Identify which cell holds the provided text, then report its [X, Y] central coordinate. 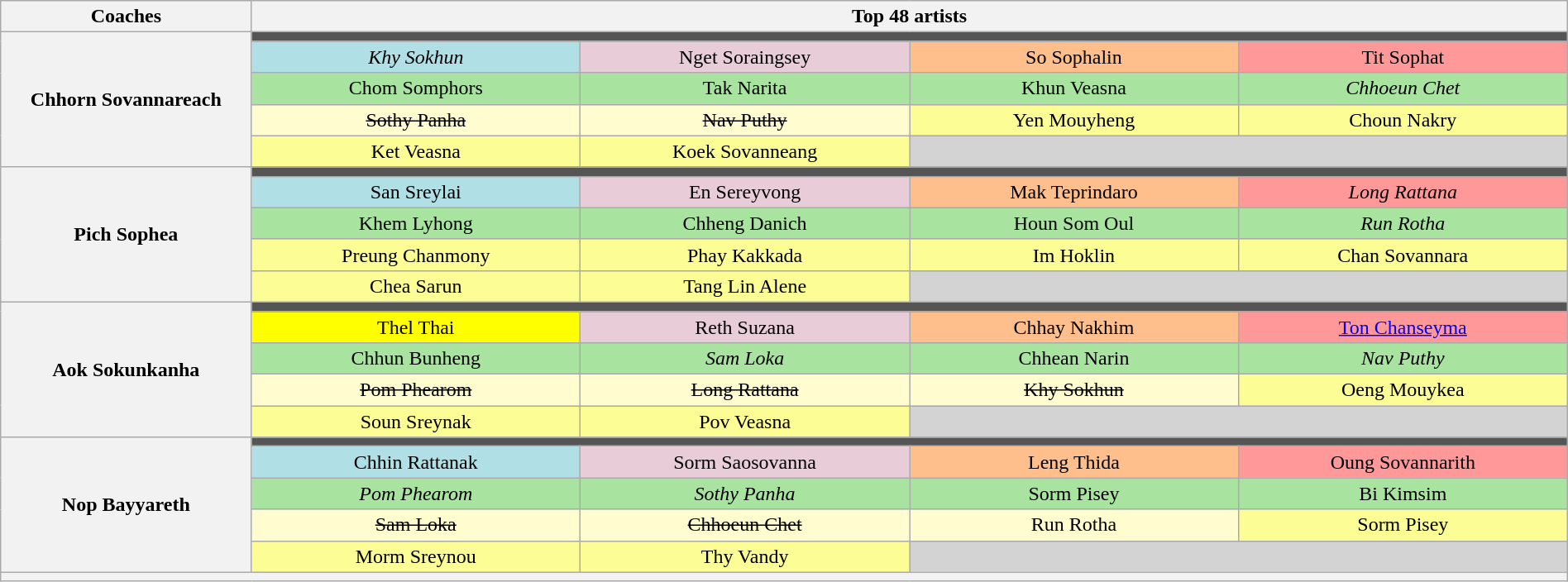
Khun Veasna [1074, 88]
Oung Sovannarith [1403, 462]
Reth Suzana [745, 327]
Chan Sovannara [1403, 255]
Pov Veasna [745, 422]
Chhay Nakhim [1074, 327]
Aok Sokunkanha [126, 369]
Choun Nakry [1403, 120]
Chhorn Sovannareach [126, 99]
Nop Bayyareth [126, 504]
Morm Sreynou [416, 556]
Yen Mouyheng [1074, 120]
Pich Sophea [126, 235]
Preung Chanmony [416, 255]
Thy Vandy [745, 556]
Tit Sophat [1403, 57]
Leng Thida [1074, 462]
Chhin Rattanak [416, 462]
Thel Thai [416, 327]
Houn Som Oul [1074, 223]
Top 48 artists [910, 17]
Mak Teprindaro [1074, 192]
Tak Narita [745, 88]
Tang Lin Alene [745, 286]
Chhun Bunheng [416, 359]
Soun Sreynak [416, 422]
Ton Chanseyma [1403, 327]
Coaches [126, 17]
Chom Somphors [416, 88]
Koek Sovanneang [745, 151]
Im Hoklin [1074, 255]
Chheng Danich [745, 223]
Chhean Narin [1074, 359]
So Sophalin [1074, 57]
Ket Veasna [416, 151]
Nget Soraingsey [745, 57]
Bi Kimsim [1403, 494]
En Sereyvong [745, 192]
San Sreylai [416, 192]
Phay Kakkada [745, 255]
Oeng Mouykea [1403, 390]
Khem Lyhong [416, 223]
Sorm Saosovanna [745, 462]
Chea Sarun [416, 286]
